Locate the cell with the specified text and output its (X, Y) center coordinate. 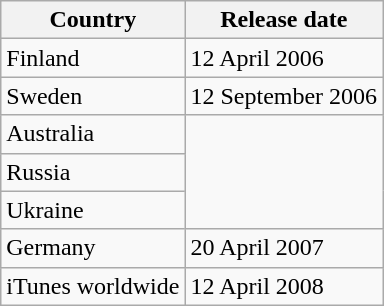
Country (93, 20)
Release date (284, 20)
12 September 2006 (284, 96)
Australia (93, 134)
iTunes worldwide (93, 286)
12 April 2008 (284, 286)
Sweden (93, 96)
Finland (93, 58)
20 April 2007 (284, 248)
Russia (93, 172)
Ukraine (93, 210)
12 April 2006 (284, 58)
Germany (93, 248)
